Detect which cell encompasses the target text, then output its (x, y) center coordinate. 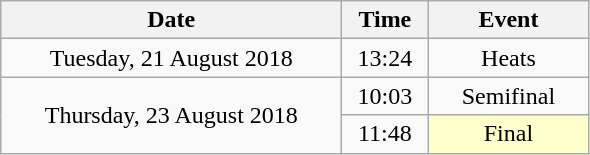
Tuesday, 21 August 2018 (172, 58)
Semifinal (508, 96)
13:24 (385, 58)
Thursday, 23 August 2018 (172, 115)
Heats (508, 58)
Final (508, 134)
Time (385, 20)
11:48 (385, 134)
Date (172, 20)
Event (508, 20)
10:03 (385, 96)
